Scan for the cell matching the given text and deliver its [X, Y] coordinate at center. 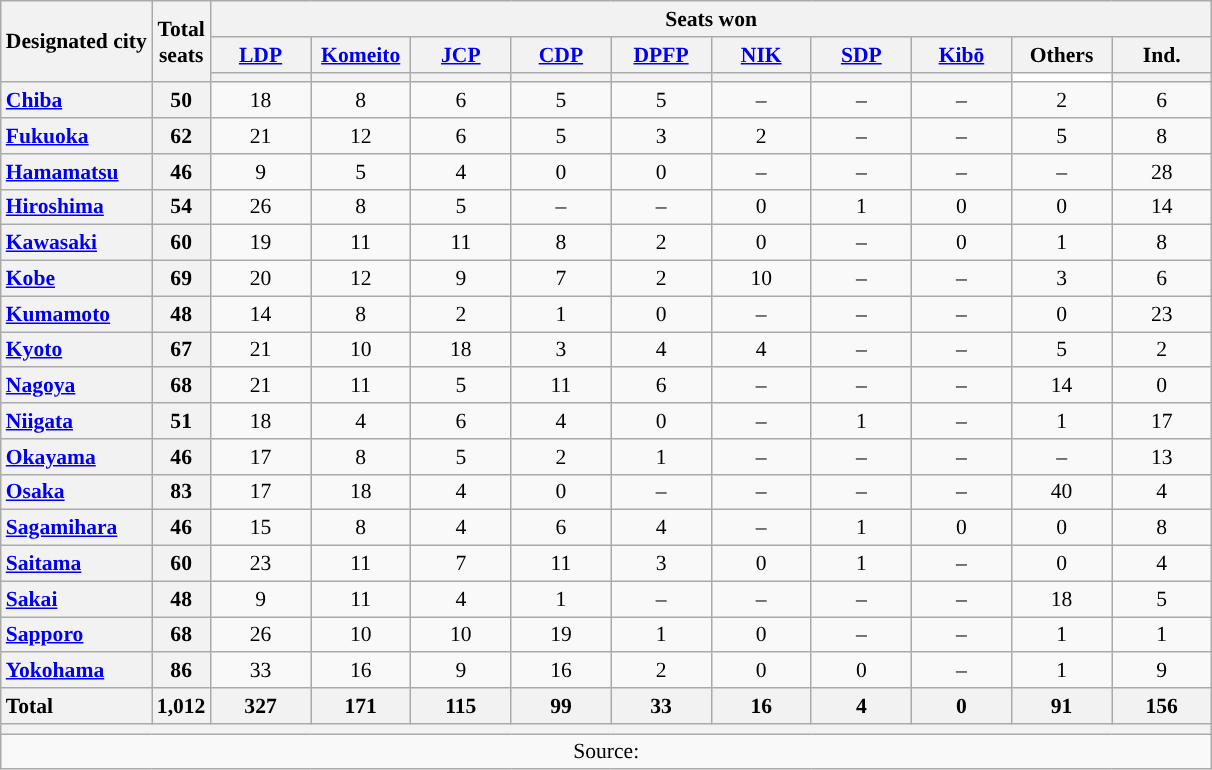
Source: [606, 752]
327 [260, 706]
Kawasaki [76, 243]
Totalseats [182, 42]
51 [182, 421]
Yokohama [76, 671]
Okayama [76, 457]
Chiba [76, 101]
Seats won [710, 19]
115 [461, 706]
Sagamihara [76, 528]
Designated city [76, 42]
28 [1162, 172]
50 [182, 101]
NIK [761, 55]
Kibō [961, 55]
171 [361, 706]
Hamamatsu [76, 172]
SDP [861, 55]
86 [182, 671]
67 [182, 350]
13 [1162, 457]
Nagoya [76, 386]
Sapporo [76, 635]
Total [76, 706]
Osaka [76, 492]
DPFP [661, 55]
Kobe [76, 279]
83 [182, 492]
Fukuoka [76, 136]
15 [260, 528]
156 [1162, 706]
Ind. [1162, 55]
CDP [561, 55]
Kyoto [76, 350]
Hiroshima [76, 207]
40 [1061, 492]
Saitama [76, 564]
1,012 [182, 706]
LDP [260, 55]
Niigata [76, 421]
99 [561, 706]
62 [182, 136]
Others [1061, 55]
Kumamoto [76, 314]
69 [182, 279]
Komeito [361, 55]
20 [260, 279]
Sakai [76, 599]
54 [182, 207]
JCP [461, 55]
91 [1061, 706]
